Extract the (X, Y) coordinate from the center of the cell holding the provided text.  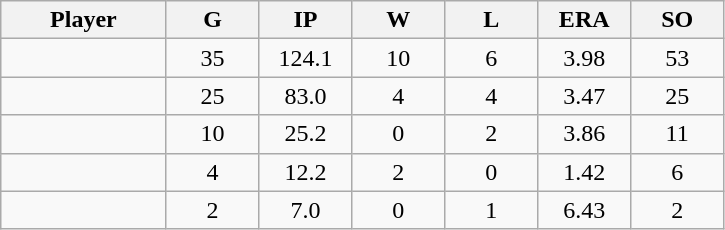
W (398, 20)
124.1 (306, 58)
25.2 (306, 134)
6.43 (584, 210)
83.0 (306, 96)
ERA (584, 20)
35 (212, 58)
7.0 (306, 210)
3.47 (584, 96)
IP (306, 20)
53 (678, 58)
1 (492, 210)
Player (84, 20)
L (492, 20)
1.42 (584, 172)
3.98 (584, 58)
12.2 (306, 172)
3.86 (584, 134)
G (212, 20)
11 (678, 134)
SO (678, 20)
